Scan for the cell matching the given text and deliver its (x, y) coordinate at center. 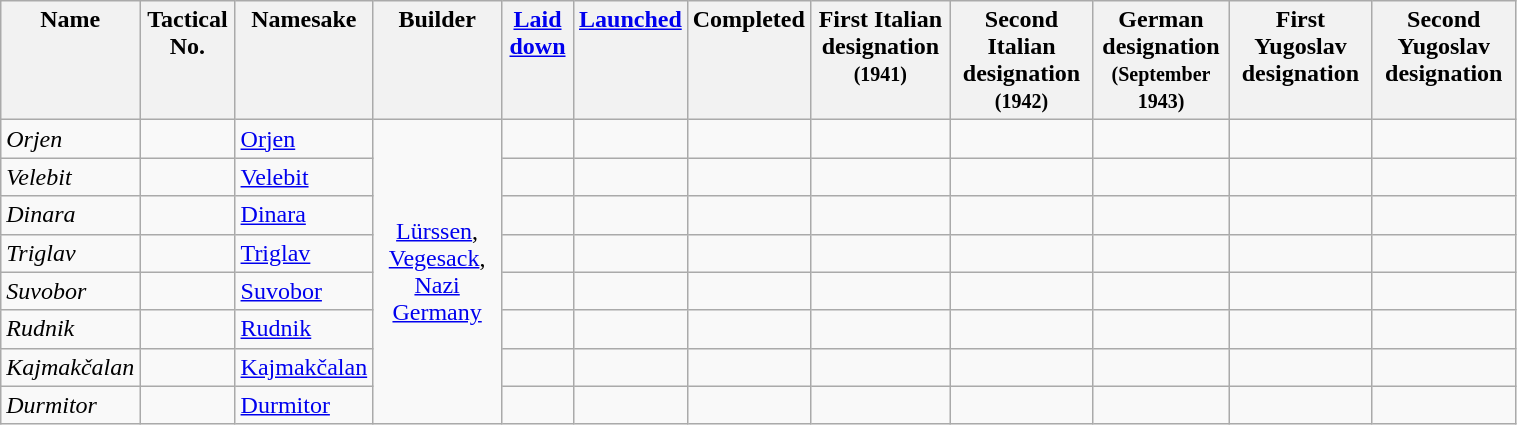
German designation(September 1943) (1162, 60)
Name (70, 60)
Launched (630, 60)
Lürssen, Vegesack, Nazi Germany (438, 272)
Builder (438, 60)
Tactical No. (188, 60)
Second Italian designation(1942) (1021, 60)
Completed (748, 60)
First Italian designation(1941) (880, 60)
Second Yugoslav designation (1444, 60)
Laid down (538, 60)
First Yugoslav designation (1300, 60)
Namesake (304, 60)
